For the text-containing cell, return its midpoint in [X, Y] coordinate format. 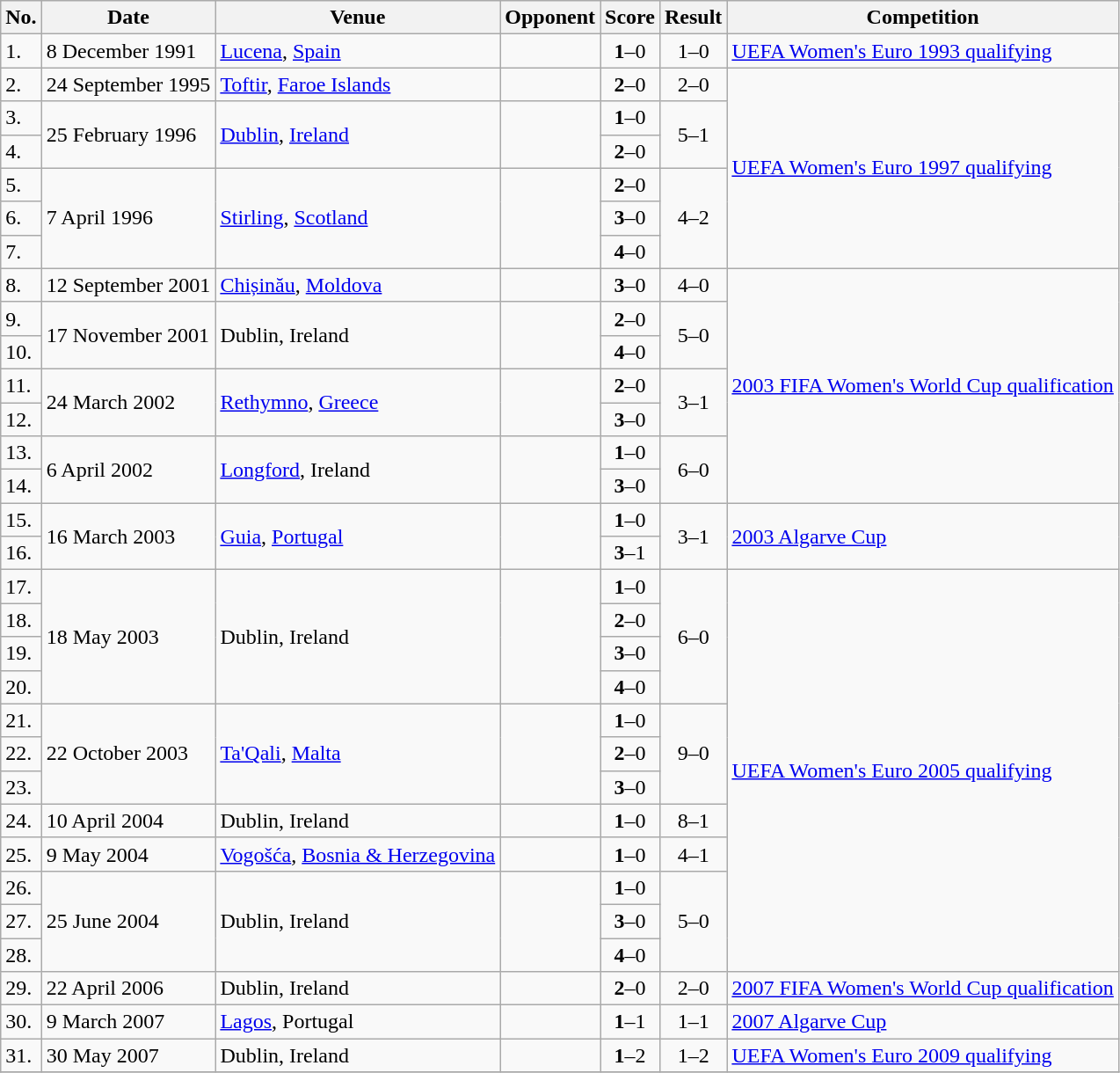
12. [21, 420]
UEFA Women's Euro 2005 qualifying [923, 770]
8. [21, 285]
30. [21, 1022]
19. [21, 653]
24 September 1995 [128, 84]
2003 Algarve Cup [923, 536]
Date [128, 18]
16 March 2003 [128, 536]
4–2 [693, 218]
16. [21, 553]
26. [21, 887]
9–0 [693, 754]
23. [21, 787]
Stirling, Scotland [358, 218]
27. [21, 921]
22. [21, 754]
UEFA Women's Euro 1997 qualifying [923, 168]
9 March 2007 [128, 1022]
6 April 2002 [128, 470]
15. [21, 520]
10 April 2004 [128, 821]
24. [21, 821]
17 November 2001 [128, 335]
18. [21, 620]
2003 FIFA Women's World Cup qualification [923, 385]
18 May 2003 [128, 637]
4. [21, 151]
12 September 2001 [128, 285]
3. [21, 118]
2007 Algarve Cup [923, 1022]
22 April 2006 [128, 989]
4–1 [693, 854]
9. [21, 318]
5–1 [693, 135]
Lagos, Portugal [358, 1022]
UEFA Women's Euro 1993 qualifying [923, 51]
7 April 1996 [128, 218]
10. [21, 352]
29. [21, 989]
9 May 2004 [128, 854]
UEFA Women's Euro 2009 qualifying [923, 1055]
7. [21, 252]
6. [21, 218]
2. [21, 84]
22 October 2003 [128, 754]
2007 FIFA Women's World Cup qualification [923, 989]
Competition [923, 18]
Ta'Qali, Malta [358, 754]
25 June 2004 [128, 921]
Vogošća, Bosnia & Herzegovina [358, 854]
30 May 2007 [128, 1055]
21. [21, 720]
5. [21, 185]
1. [21, 51]
17. [21, 587]
8–1 [693, 821]
Chișinău, Moldova [358, 285]
20. [21, 687]
No. [21, 18]
28. [21, 954]
11. [21, 385]
Opponent [550, 18]
Toftir, Faroe Islands [358, 84]
Rethymno, Greece [358, 402]
13. [21, 453]
Venue [358, 18]
Score [629, 18]
25 February 1996 [128, 135]
25. [21, 854]
Longford, Ireland [358, 470]
Lucena, Spain [358, 51]
8 December 1991 [128, 51]
24 March 2002 [128, 402]
31. [21, 1055]
14. [21, 486]
Guia, Portugal [358, 536]
Result [693, 18]
